Detect which cell encompasses the target text, then output its [x, y] center coordinate. 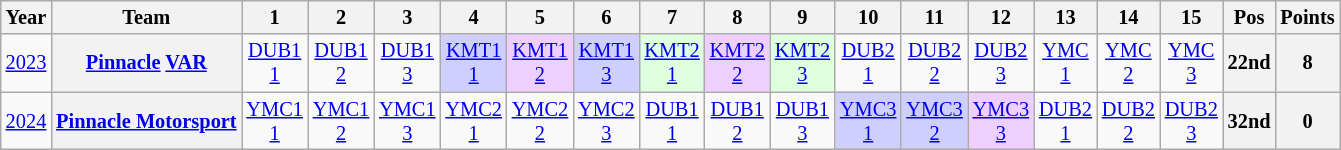
KMT11 [473, 63]
Year [26, 17]
4 [473, 17]
YMC22 [540, 121]
Pinnacle VAR [146, 63]
2024 [26, 121]
YMC32 [934, 121]
YMC3 [1192, 63]
1 [275, 17]
9 [802, 17]
YMC21 [473, 121]
0 [1307, 121]
Team [146, 17]
15 [1192, 17]
YMC12 [341, 121]
13 [1066, 17]
YMC11 [275, 121]
6 [606, 17]
KMT22 [738, 63]
Points [1307, 17]
YMC2 [1128, 63]
14 [1128, 17]
2 [341, 17]
12 [1001, 17]
Pinnacle Motorsport [146, 121]
YMC31 [868, 121]
KMT23 [802, 63]
10 [868, 17]
YMC33 [1001, 121]
2023 [26, 63]
KMT13 [606, 63]
Pos [1250, 17]
KMT12 [540, 63]
3 [407, 17]
KMT21 [672, 63]
YMC13 [407, 121]
7 [672, 17]
22nd [1250, 63]
5 [540, 17]
11 [934, 17]
YMC1 [1066, 63]
32nd [1250, 121]
YMC23 [606, 121]
